Detect which cell encompasses the target text, then output its (X, Y) center coordinate. 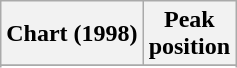
Chart (1998) (72, 34)
Peakposition (189, 34)
